Output the [X, Y] coordinate of the center of the cell containing the given text.  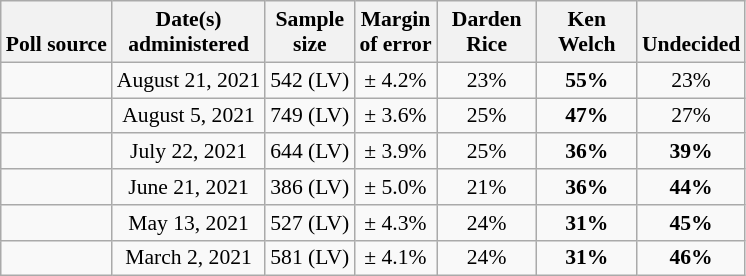
39% [691, 152]
± 4.1% [395, 258]
Undecided [691, 32]
21% [487, 187]
May 13, 2021 [188, 223]
Marginof error [395, 32]
Samplesize [310, 32]
Date(s)administered [188, 32]
47% [587, 116]
581 (LV) [310, 258]
± 4.2% [395, 80]
542 (LV) [310, 80]
March 2, 2021 [188, 258]
55% [587, 80]
KenWelch [587, 32]
386 (LV) [310, 187]
644 (LV) [310, 152]
749 (LV) [310, 116]
Poll source [56, 32]
46% [691, 258]
± 3.9% [395, 152]
527 (LV) [310, 223]
44% [691, 187]
27% [691, 116]
August 5, 2021 [188, 116]
± 4.3% [395, 223]
DardenRice [487, 32]
45% [691, 223]
August 21, 2021 [188, 80]
June 21, 2021 [188, 187]
± 3.6% [395, 116]
July 22, 2021 [188, 152]
± 5.0% [395, 187]
